Return the (X, Y) coordinate for the center point of the cell that contains the specified text.  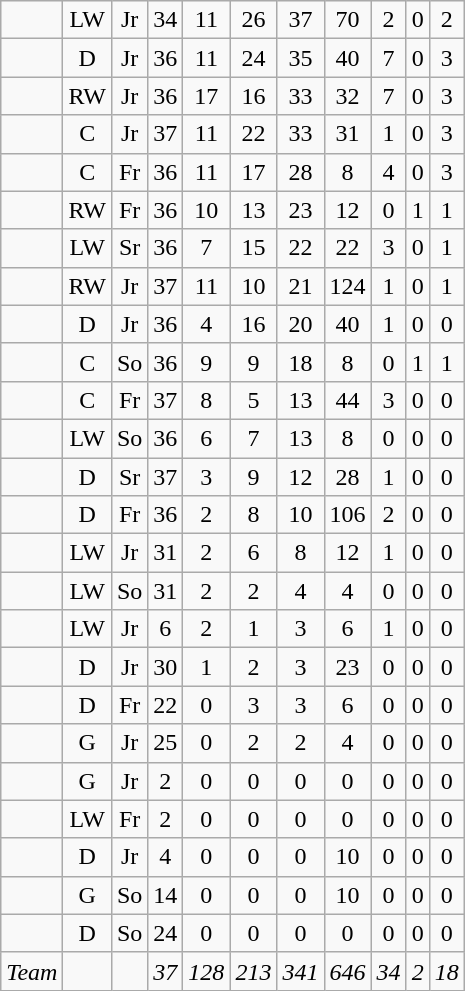
128 (206, 971)
21 (300, 286)
32 (348, 96)
124 (348, 286)
5 (254, 400)
25 (166, 743)
341 (300, 971)
20 (300, 324)
Team (32, 971)
106 (348, 515)
14 (166, 895)
35 (300, 58)
646 (348, 971)
213 (254, 971)
70 (348, 20)
26 (254, 20)
30 (166, 667)
44 (348, 400)
15 (254, 248)
